Output the [X, Y] coordinate of the center of the cell containing the given text.  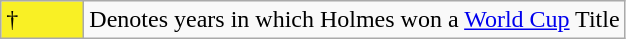
† [42, 20]
Denotes years in which Holmes won a World Cup Title [354, 20]
